Detect which cell encompasses the target text, then output its [X, Y] center coordinate. 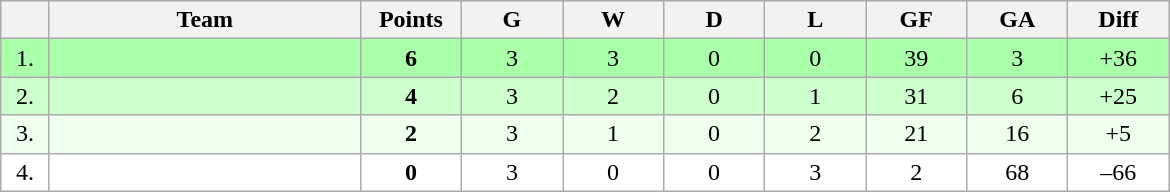
4. [26, 172]
–66 [1118, 172]
3. [26, 134]
4 [410, 96]
39 [916, 58]
Points [410, 20]
GA [1018, 20]
G [512, 20]
W [612, 20]
Diff [1118, 20]
16 [1018, 134]
GF [916, 20]
68 [1018, 172]
L [816, 20]
+5 [1118, 134]
+25 [1118, 96]
+36 [1118, 58]
D [714, 20]
1. [26, 58]
Team [204, 20]
31 [916, 96]
2. [26, 96]
21 [916, 134]
